Output the [X, Y] coordinate of the center of the cell containing the given text.  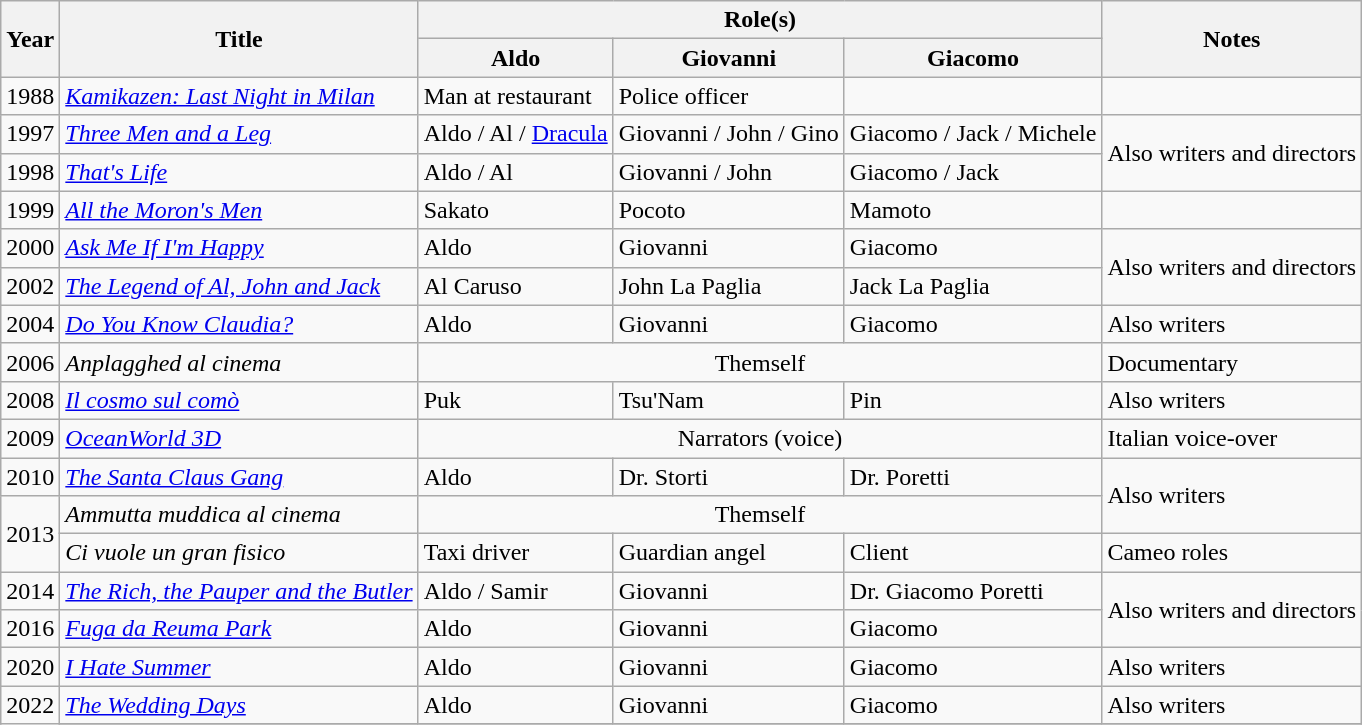
2010 [30, 477]
Puk [516, 400]
Role(s) [760, 20]
Aldo / Al [516, 172]
The Legend of Al, John and Jack [239, 286]
2014 [30, 591]
1998 [30, 172]
Il cosmo sul comò [239, 400]
Guardian angel [728, 553]
OceanWorld 3D [239, 438]
2020 [30, 667]
Aldo / Al / Dracula [516, 134]
1999 [30, 210]
Ask Me If I'm Happy [239, 248]
Notes [1232, 39]
Dr. Poretti [973, 477]
Al Caruso [516, 286]
Taxi driver [516, 553]
Giovanni / John [728, 172]
Dr. Storti [728, 477]
2022 [30, 705]
Kamikazen: Last Night in Milan [239, 96]
Title [239, 39]
Dr. Giacomo Poretti [973, 591]
2008 [30, 400]
Mamoto [973, 210]
I Hate Summer [239, 667]
Ammutta muddica al cinema [239, 515]
1997 [30, 134]
Sakato [516, 210]
Year [30, 39]
2002 [30, 286]
Ci vuole un gran fisico [239, 553]
2013 [30, 534]
Documentary [1232, 362]
Three Men and a Leg [239, 134]
2004 [30, 324]
2016 [30, 629]
Italian voice-over [1232, 438]
Giovanni / John / Gino [728, 134]
All the Moron's Men [239, 210]
John La Paglia [728, 286]
The Rich, the Pauper and the Butler [239, 591]
Anplagghed al cinema [239, 362]
Do You Know Claudia? [239, 324]
Fuga da Reuma Park [239, 629]
Aldo / Samir [516, 591]
Tsu'Nam [728, 400]
Pin [973, 400]
Jack La Paglia [973, 286]
2009 [30, 438]
Police officer [728, 96]
The Wedding Days [239, 705]
Giacomo / Jack / Michele [973, 134]
That's Life [239, 172]
1988 [30, 96]
Narrators (voice) [760, 438]
Client [973, 553]
Man at restaurant [516, 96]
2006 [30, 362]
Cameo roles [1232, 553]
The Santa Claus Gang [239, 477]
Pocoto [728, 210]
2000 [30, 248]
Giacomo / Jack [973, 172]
